Determine the [x, y] coordinate at the center of the cell enclosing the given text.  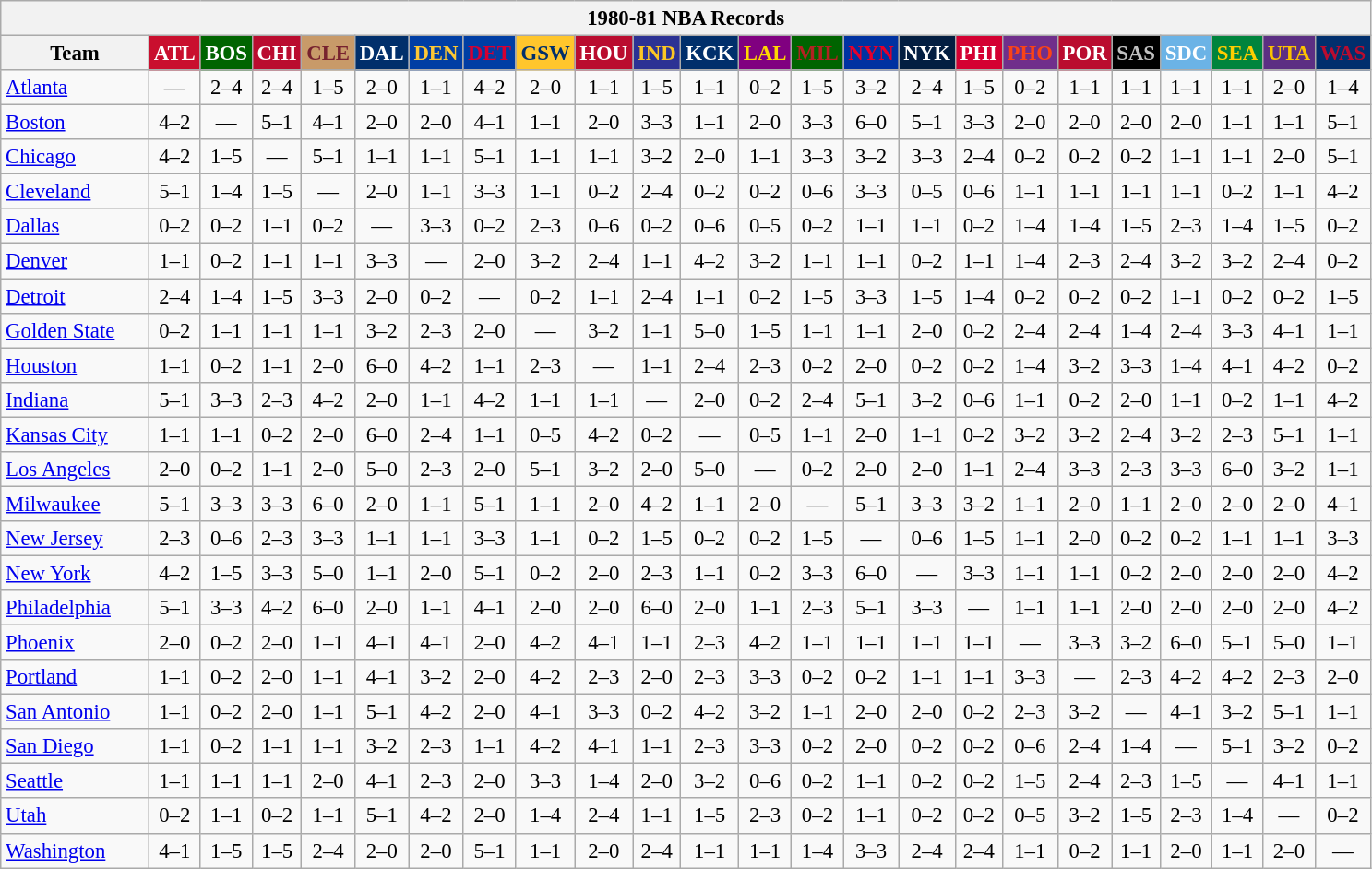
Boston [76, 123]
KCK [710, 54]
Golden State [76, 330]
Milwaukee [76, 504]
UTA [1288, 54]
New York [76, 573]
New Jersey [76, 539]
San Diego [76, 746]
Portland [76, 677]
San Antonio [76, 712]
DEN [435, 54]
LAL [764, 54]
Philadelphia [76, 608]
1980-81 NBA Records [686, 18]
Cleveland [76, 192]
Houston [76, 365]
SEA [1238, 54]
Kansas City [76, 434]
SDC [1186, 54]
POR [1085, 54]
DET [489, 54]
BOS [226, 54]
Indiana [76, 399]
Chicago [76, 157]
Seattle [76, 781]
GSW [545, 54]
DAL [382, 54]
CLE [328, 54]
PHO [1030, 54]
Atlanta [76, 88]
Utah [76, 816]
CHI [277, 54]
Detroit [76, 296]
WAS [1342, 54]
Dallas [76, 226]
IND [657, 54]
SAS [1136, 54]
Washington [76, 851]
HOU [603, 54]
ATL [174, 54]
Phoenix [76, 643]
Denver [76, 261]
NYN [871, 54]
Los Angeles [76, 470]
NYK [926, 54]
Team [76, 54]
MIL [817, 54]
PHI [978, 54]
